Find where the given text appears and provide that cell's center as (x, y) coordinate. 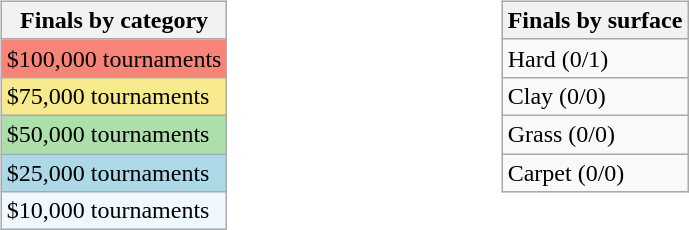
$10,000 tournaments (114, 211)
Finals by surface (595, 20)
$75,000 tournaments (114, 96)
Grass (0/0) (595, 134)
$50,000 tournaments (114, 134)
Finals by category (114, 20)
Carpet (0/0) (595, 173)
Clay (0/0) (595, 96)
Hard (0/1) (595, 58)
$25,000 tournaments (114, 173)
$100,000 tournaments (114, 58)
